Locate the cell with the specified text and output its (x, y) center coordinate. 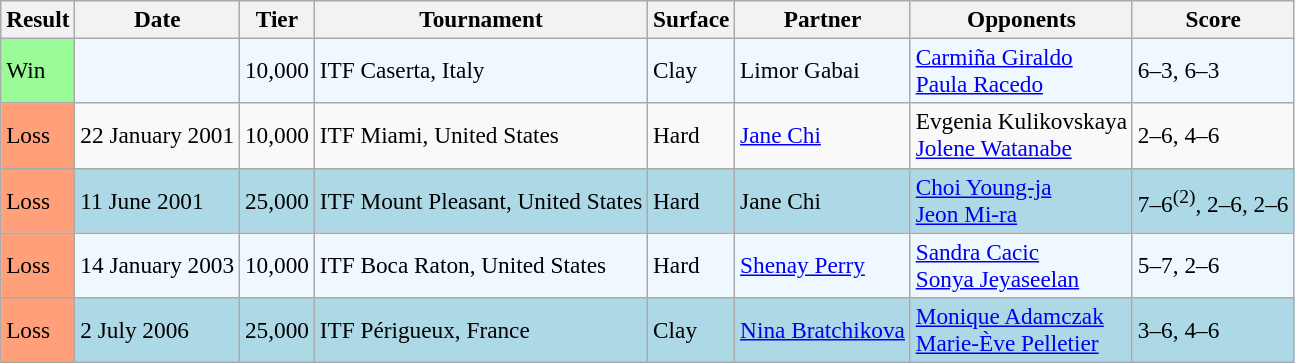
Sandra Cacic Sonya Jeyaseelan (1021, 264)
3–6, 4–6 (1212, 330)
Date (158, 19)
ITF Caserta, Italy (480, 70)
2–6, 4–6 (1212, 136)
22 January 2001 (158, 136)
Nina Bratchikova (823, 330)
11 June 2001 (158, 200)
Score (1212, 19)
Tournament (480, 19)
Result (38, 19)
ITF Miami, United States (480, 136)
Tier (278, 19)
2 July 2006 (158, 330)
14 January 2003 (158, 264)
ITF Mount Pleasant, United States (480, 200)
Win (38, 70)
7–6(2), 2–6, 2–6 (1212, 200)
6–3, 6–3 (1212, 70)
ITF Périgueux, France (480, 330)
ITF Boca Raton, United States (480, 264)
Monique Adamczak Marie-Ève Pelletier (1021, 330)
5–7, 2–6 (1212, 264)
Opponents (1021, 19)
Partner (823, 19)
Surface (692, 19)
Evgenia Kulikovskaya Jolene Watanabe (1021, 136)
Limor Gabai (823, 70)
Shenay Perry (823, 264)
Choi Young-ja Jeon Mi-ra (1021, 200)
Carmiña Giraldo Paula Racedo (1021, 70)
